For the text-containing cell, return its midpoint in [x, y] coordinate format. 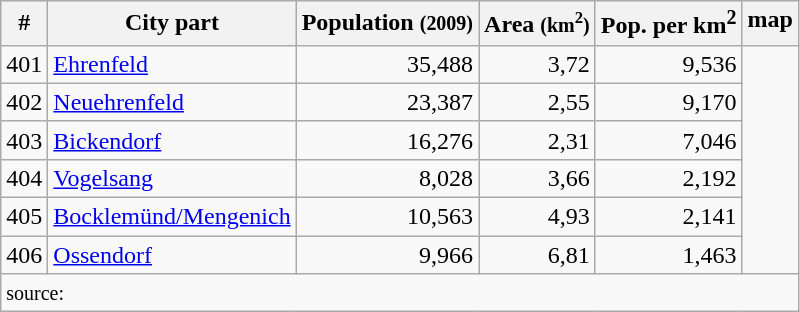
406 [24, 255]
4,93 [538, 217]
3,72 [538, 64]
Population (2009) [387, 24]
403 [24, 140]
# [24, 24]
405 [24, 217]
Bocklemünd/Mengenich [172, 217]
2,55 [538, 102]
source: [400, 293]
10,563 [387, 217]
Neuehrenfeld [172, 102]
9,170 [668, 102]
3,66 [538, 178]
Vogelsang [172, 178]
401 [24, 64]
Ossendorf [172, 255]
23,387 [387, 102]
2,31 [538, 140]
Ehrenfeld [172, 64]
City part [172, 24]
map [770, 24]
Area (km2) [538, 24]
35,488 [387, 64]
6,81 [538, 255]
402 [24, 102]
1,463 [668, 255]
2,192 [668, 178]
Bickendorf [172, 140]
9,966 [387, 255]
9,536 [668, 64]
404 [24, 178]
7,046 [668, 140]
Pop. per km2 [668, 24]
2,141 [668, 217]
16,276 [387, 140]
8,028 [387, 178]
